Search for the cell housing the specified text and yield its (x, y) center coordinate. 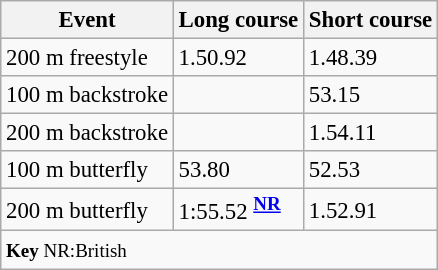
1.52.91 (371, 210)
53.15 (371, 95)
1.48.39 (371, 58)
Event (88, 20)
200 m backstroke (88, 133)
Short course (371, 20)
100 m backstroke (88, 95)
1.54.11 (371, 133)
53.80 (238, 170)
100 m butterfly (88, 170)
Key NR:British (220, 250)
1.50.92 (238, 58)
200 m butterfly (88, 210)
1:55.52 NR (238, 210)
200 m freestyle (88, 58)
Long course (238, 20)
52.53 (371, 170)
